Scan for the cell matching the given text and deliver its [x, y] coordinate at center. 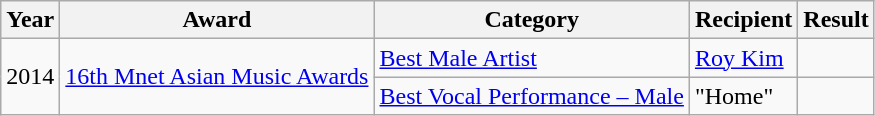
Recipient [743, 20]
2014 [30, 77]
Best Male Artist [532, 58]
Category [532, 20]
16th Mnet Asian Music Awards [217, 77]
Best Vocal Performance – Male [532, 96]
Year [30, 20]
Award [217, 20]
Result [836, 20]
"Home" [743, 96]
Roy Kim [743, 58]
